Scan for the cell matching the given text and deliver its (x, y) coordinate at center. 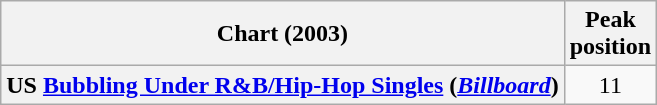
US Bubbling Under R&B/Hip-Hop Singles (Billboard) (282, 85)
Chart (2003) (282, 34)
Peakposition (610, 34)
11 (610, 85)
